For the text-containing cell, return its midpoint in [X, Y] coordinate format. 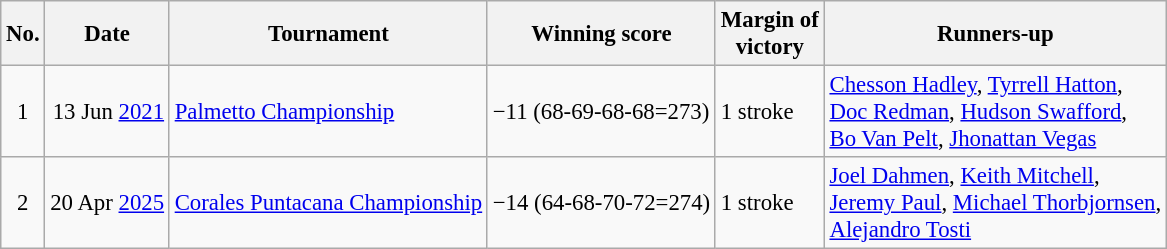
Runners-up [995, 34]
Chesson Hadley, Tyrrell Hatton, Doc Redman, Hudson Swafford, Bo Van Pelt, Jhonattan Vegas [995, 112]
No. [23, 34]
Joel Dahmen, Keith Mitchell, Jeremy Paul, Michael Thorbjornsen, Alejandro Tosti [995, 203]
Corales Puntacana Championship [328, 203]
13 Jun 2021 [107, 112]
1 [23, 112]
Margin ofvictory [770, 34]
Palmetto Championship [328, 112]
−11 (68-69-68-68=273) [601, 112]
Winning score [601, 34]
Date [107, 34]
2 [23, 203]
Tournament [328, 34]
20 Apr 2025 [107, 203]
−14 (64-68-70-72=274) [601, 203]
